From the cell containing the given text, extract its center point as (x, y) coordinate. 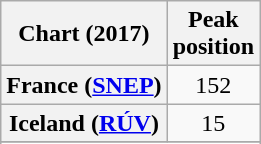
Peak position (213, 34)
Chart (2017) (84, 34)
France (SNEP) (84, 85)
Iceland (RÚV) (84, 123)
15 (213, 123)
152 (213, 85)
